For the text-containing cell, return its midpoint in (X, Y) coordinate format. 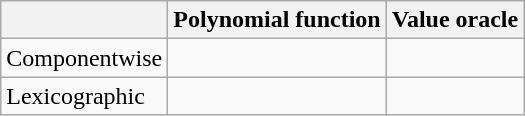
Componentwise (84, 58)
Value oracle (454, 20)
Polynomial function (277, 20)
Lexicographic (84, 96)
